Determine the [X, Y] coordinate at the center of the cell enclosing the given text.  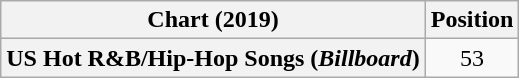
Position [472, 20]
US Hot R&B/Hip-Hop Songs (Billboard) [213, 58]
53 [472, 58]
Chart (2019) [213, 20]
